Identify which cell holds the provided text, then report its [X, Y] central coordinate. 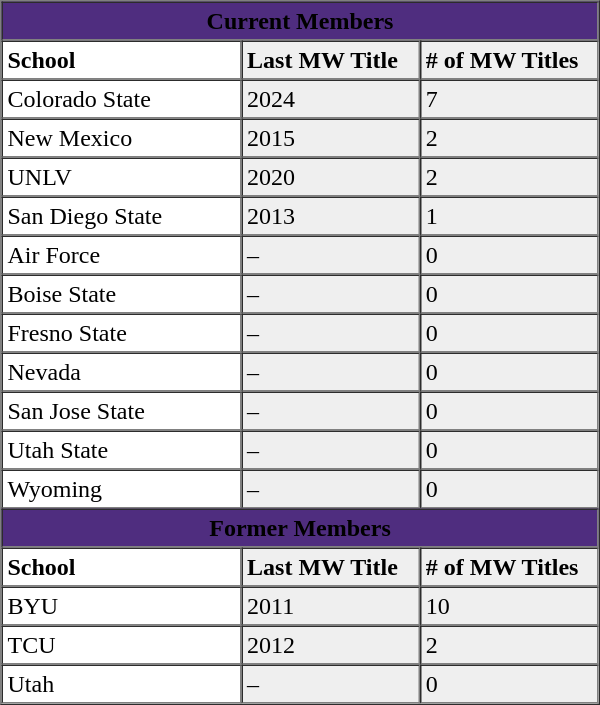
TCU [122, 646]
Former Members [300, 528]
7 [510, 100]
New Mexico [122, 138]
San Jose State [122, 412]
Air Force [122, 256]
2020 [330, 178]
Utah State [122, 450]
San Diego State [122, 216]
10 [510, 606]
UNLV [122, 178]
Nevada [122, 372]
2024 [330, 100]
BYU [122, 606]
2012 [330, 646]
Boise State [122, 294]
Current Members [300, 22]
2013 [330, 216]
1 [510, 216]
Wyoming [122, 490]
2015 [330, 138]
Fresno State [122, 334]
2011 [330, 606]
Utah [122, 684]
Colorado State [122, 100]
